Return (X, Y) of the center of cell containing provided text 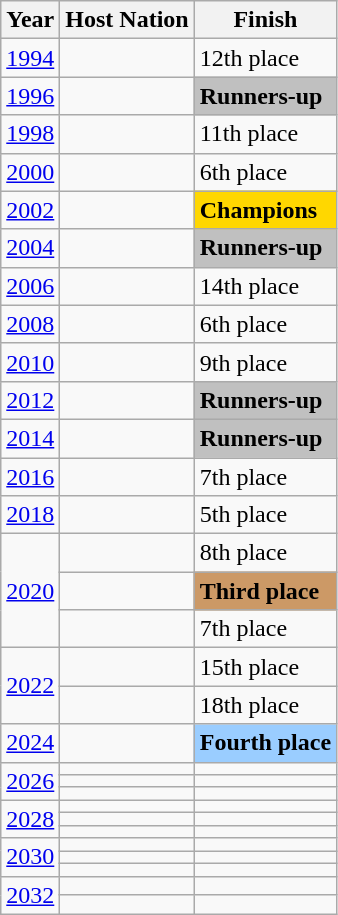
Year (30, 20)
2020 (30, 591)
2018 (30, 515)
Fourth place (265, 743)
8th place (265, 553)
Finish (265, 20)
2032 (30, 895)
1994 (30, 58)
12th place (265, 58)
2014 (30, 438)
18th place (265, 705)
2022 (30, 686)
2010 (30, 362)
Host Nation (127, 20)
2002 (30, 210)
9th place (265, 362)
Third place (265, 591)
2008 (30, 324)
Champions (265, 210)
2004 (30, 248)
5th place (265, 515)
2028 (30, 819)
2012 (30, 400)
2006 (30, 286)
1996 (30, 96)
1998 (30, 134)
2026 (30, 781)
2024 (30, 743)
14th place (265, 286)
15th place (265, 667)
2000 (30, 172)
2016 (30, 477)
11th place (265, 134)
2030 (30, 857)
